From the cell containing the given text, extract its center point as (x, y) coordinate. 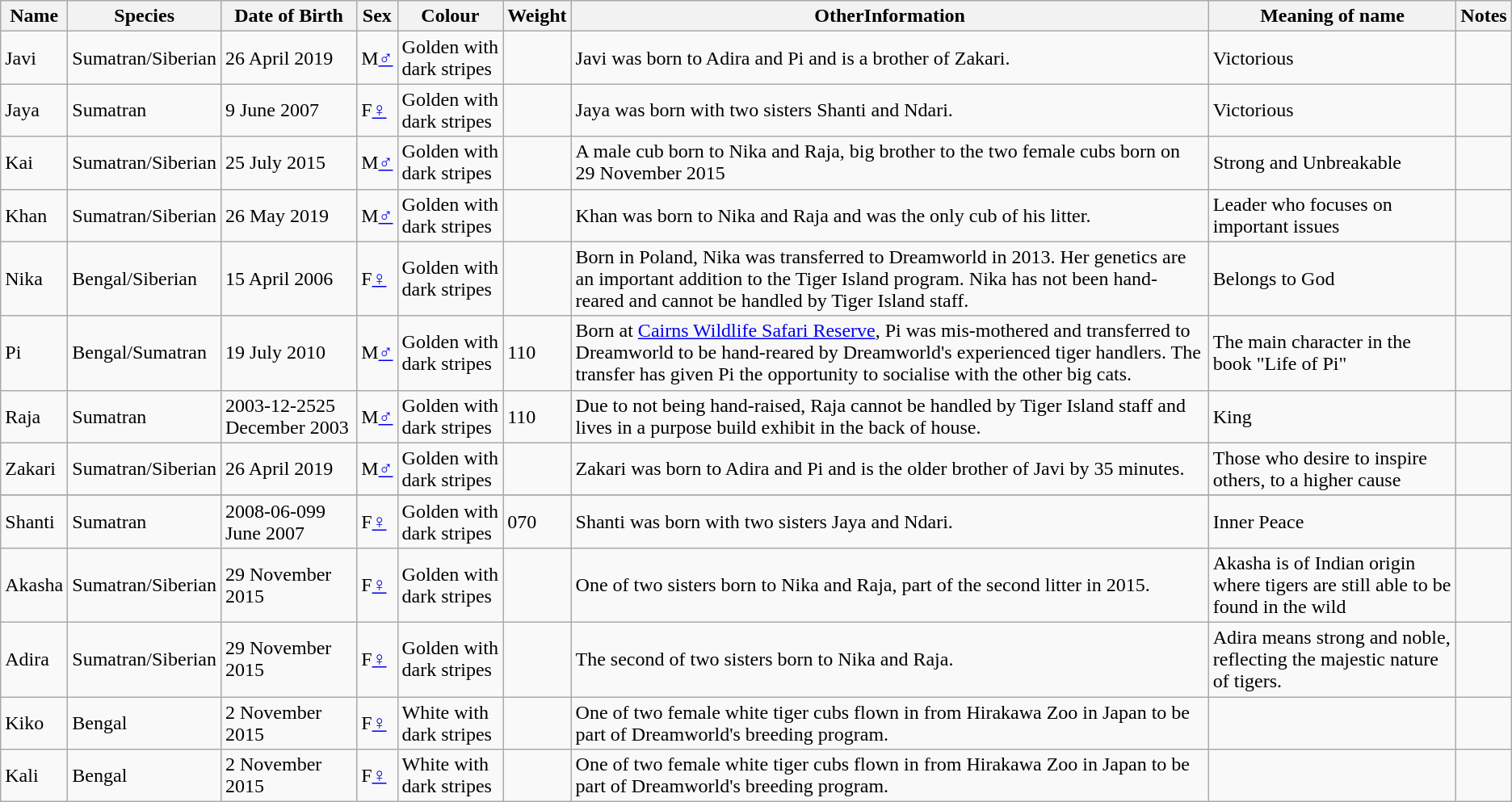
Notes (1484, 16)
The main character in the book "Life of Pi" (1333, 353)
Shanti was born with two sisters Jaya and Ndari. (890, 522)
A male cub born to Nika and Raja, big brother to the two female cubs born on 29 November 2015 (890, 163)
9 June 2007 (288, 110)
Name (34, 16)
Raja (34, 417)
Date of Birth (288, 16)
Nika (34, 279)
Zakari (34, 468)
Adira means strong and noble, reflecting the majestic nature of tigers. (1333, 659)
Kai (34, 163)
One of two sisters born to Nika and Raja, part of the second litter in 2015. (890, 585)
Javi was born to Adira and Pi and is a brother of Zakari. (890, 58)
Bengal/Sumatran (145, 353)
Weight (537, 16)
Shanti (34, 522)
Adira (34, 659)
Species (145, 16)
Meaning of name (1333, 16)
Jaya (34, 110)
Kiko (34, 722)
Strong and Unbreakable (1333, 163)
Bengal/Siberian (145, 279)
Khan (34, 215)
Inner Peace (1333, 522)
Those who desire to inspire others, to a higher cause (1333, 468)
Sex (377, 16)
The second of two sisters born to Nika and Raja. (890, 659)
Akasha (34, 585)
15 April 2006 (288, 279)
Akasha is of Indian origin where tigers are still able to be found in the wild (1333, 585)
OtherInformation (890, 16)
26 May 2019 (288, 215)
19 July 2010 (288, 353)
Khan was born to Nika and Raja and was the only cub of his litter. (890, 215)
2003-12-2525 December 2003 (288, 417)
Due to not being hand-raised, Raja cannot be handled by Tiger Island staff and lives in a purpose build exhibit in the back of house. (890, 417)
070 (537, 522)
Belongs to God (1333, 279)
Kali (34, 775)
2008-06-099 June 2007 (288, 522)
Javi (34, 58)
Colour (451, 16)
Leader who focuses on important issues (1333, 215)
King (1333, 417)
Zakari was born to Adira and Pi and is the older brother of Javi by 35 minutes. (890, 468)
Jaya was born with two sisters Shanti and Ndari. (890, 110)
Pi (34, 353)
25 July 2015 (288, 163)
